Return the [X, Y] coordinate for the center point of the cell that contains the specified text.  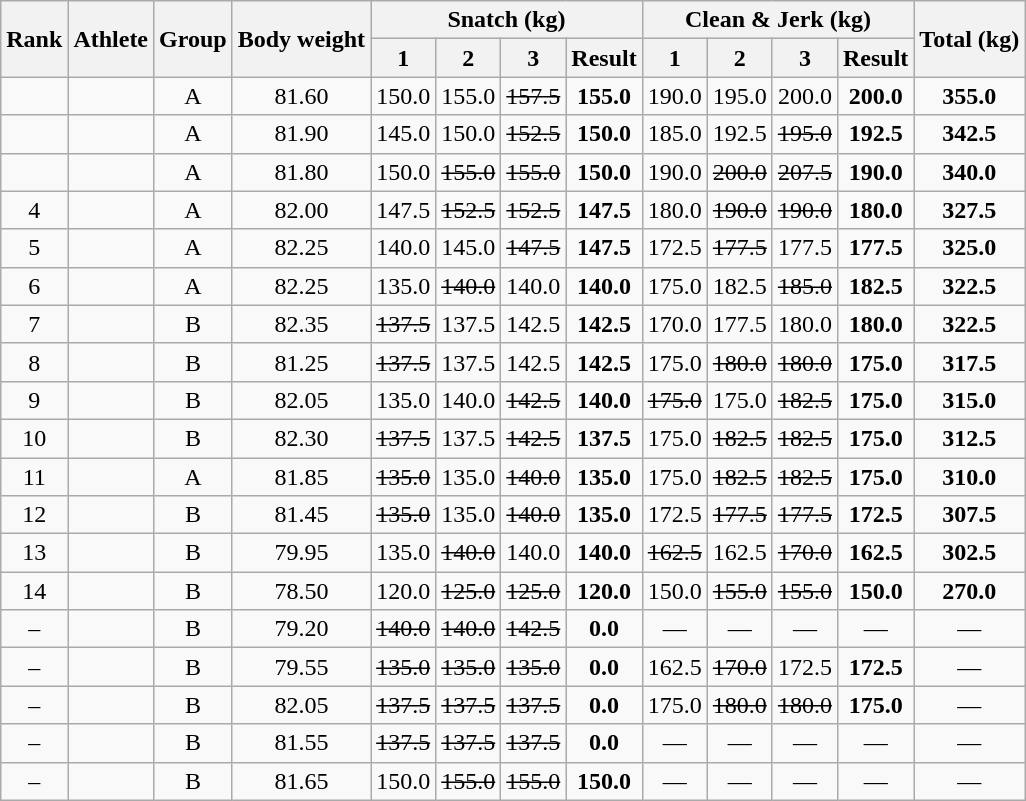
317.5 [970, 362]
81.85 [301, 477]
Clean & Jerk (kg) [778, 20]
81.90 [301, 134]
9 [34, 400]
11 [34, 477]
315.0 [970, 400]
307.5 [970, 515]
342.5 [970, 134]
207.5 [804, 172]
312.5 [970, 438]
82.00 [301, 210]
14 [34, 591]
81.25 [301, 362]
270.0 [970, 591]
310.0 [970, 477]
4 [34, 210]
82.35 [301, 324]
355.0 [970, 96]
325.0 [970, 248]
81.55 [301, 743]
7 [34, 324]
82.30 [301, 438]
Group [194, 39]
6 [34, 286]
Rank [34, 39]
Athlete [111, 39]
13 [34, 553]
327.5 [970, 210]
81.45 [301, 515]
Total (kg) [970, 39]
Body weight [301, 39]
78.50 [301, 591]
12 [34, 515]
157.5 [534, 96]
8 [34, 362]
79.55 [301, 667]
10 [34, 438]
Snatch (kg) [507, 20]
81.80 [301, 172]
5 [34, 248]
79.20 [301, 629]
81.65 [301, 781]
302.5 [970, 553]
340.0 [970, 172]
79.95 [301, 553]
81.60 [301, 96]
